Detect which cell encompasses the target text, then output its (X, Y) center coordinate. 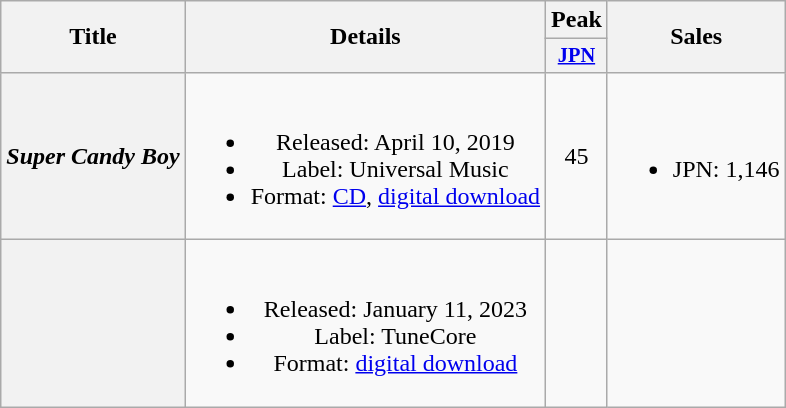
Released: January 11, 2023Label: TuneCoreFormat: digital download (365, 324)
Sales (696, 37)
JPN: 1,146 (696, 156)
JPN (577, 56)
45 (577, 156)
Peak (577, 20)
Title (93, 37)
Released: April 10, 2019Label: Universal MusicFormat: CD, digital download (365, 156)
Details (365, 37)
Super Candy Boy (93, 156)
